Pinpoint the cell where the given text exists, returning its [x, y] midpoint coordinate. 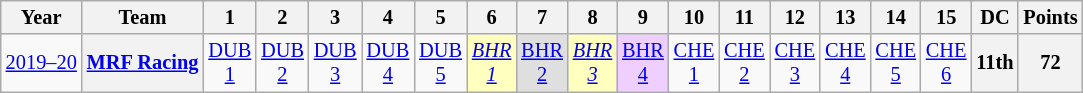
CHE5 [895, 63]
DUB2 [282, 63]
6 [492, 17]
CHE6 [946, 63]
14 [895, 17]
DUB1 [230, 63]
CHE1 [694, 63]
BHR1 [492, 63]
72 [1050, 63]
DUB4 [388, 63]
DUB3 [336, 63]
4 [388, 17]
Year [42, 17]
5 [440, 17]
15 [946, 17]
3 [336, 17]
CHE2 [744, 63]
11th [994, 63]
Points [1050, 17]
1 [230, 17]
BHR4 [643, 63]
BHR2 [542, 63]
12 [795, 17]
8 [592, 17]
CHE4 [845, 63]
Team [143, 17]
10 [694, 17]
MRF Racing [143, 63]
CHE3 [795, 63]
DUB5 [440, 63]
13 [845, 17]
7 [542, 17]
DC [994, 17]
BHR3 [592, 63]
2 [282, 17]
11 [744, 17]
2019–20 [42, 63]
9 [643, 17]
